Return [X, Y] of the center of cell containing provided text 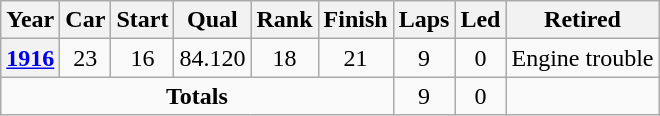
1916 [30, 58]
Car [86, 20]
Engine trouble [582, 58]
18 [284, 58]
16 [142, 58]
21 [356, 58]
Qual [212, 20]
Year [30, 20]
23 [86, 58]
Start [142, 20]
Laps [424, 20]
Rank [284, 20]
Finish [356, 20]
84.120 [212, 58]
Totals [197, 96]
Retired [582, 20]
Led [480, 20]
